Capture the cell that displays the provided text and extract its (X, Y) central coordinate. 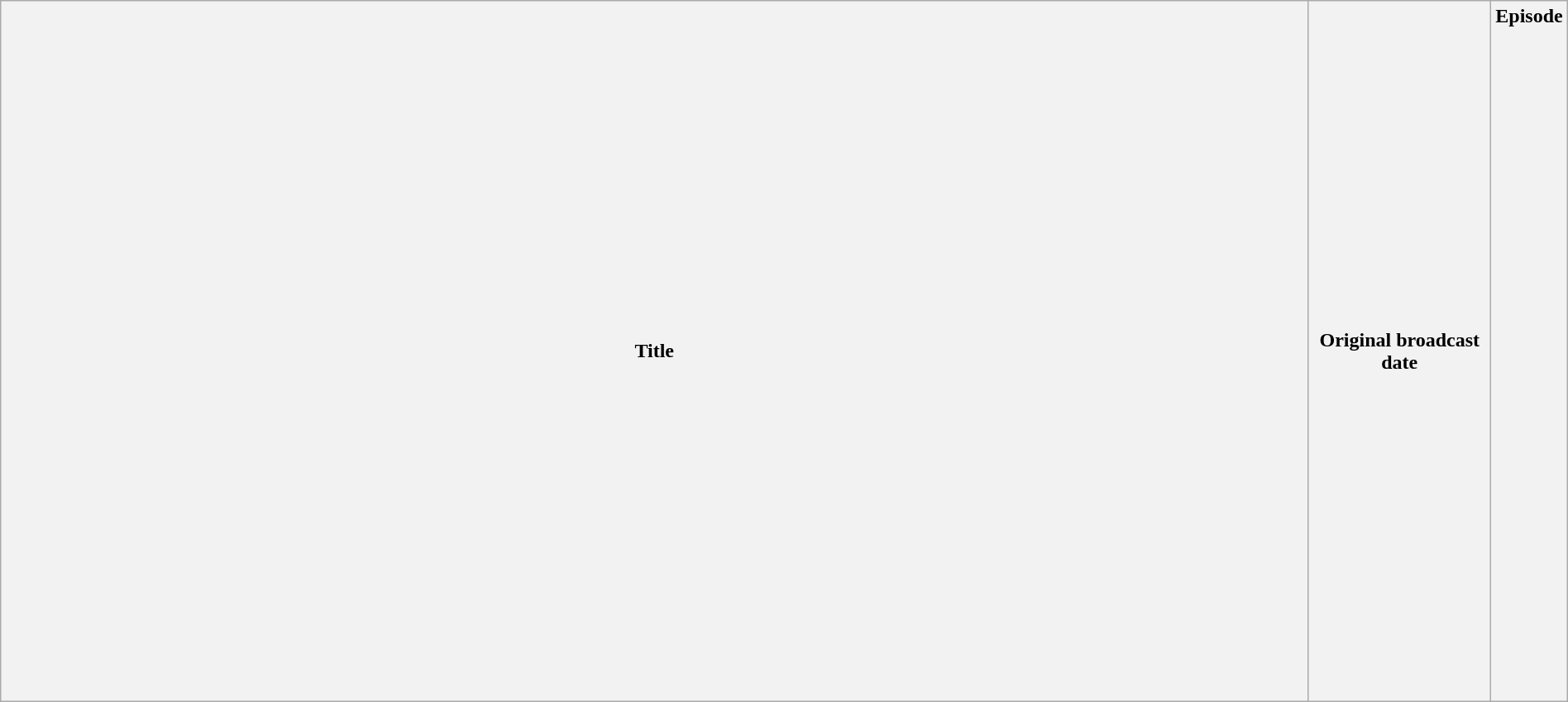
Original broadcast date (1399, 351)
Episode (1529, 351)
Title (655, 351)
